Search for the cell housing the specified text and yield its [X, Y] center coordinate. 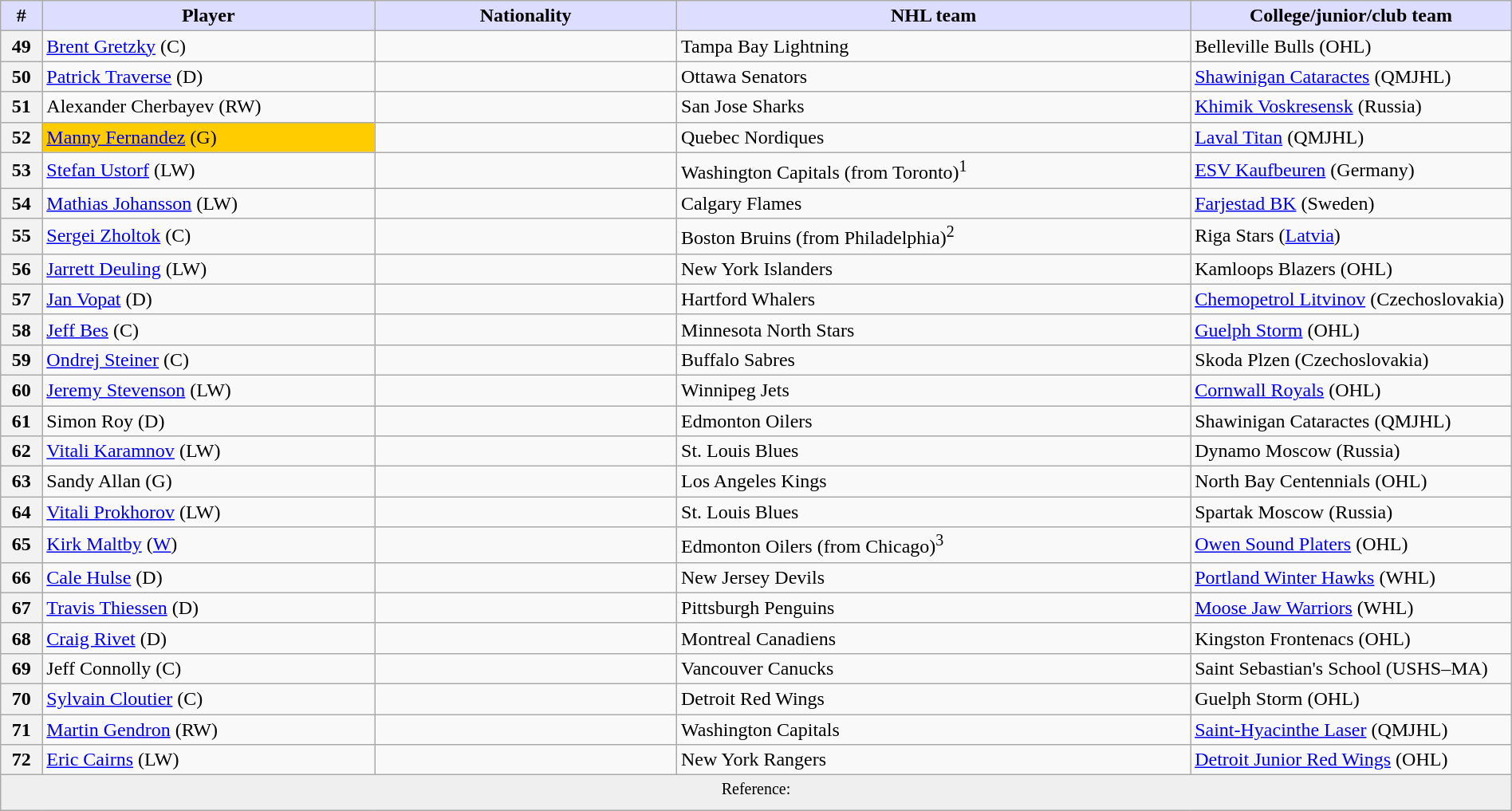
Jarrett Deuling (LW) [209, 269]
Tampa Bay Lightning [934, 46]
Farjestad BK (Sweden) [1351, 203]
57 [22, 299]
Ondrej Steiner (C) [209, 360]
52 [22, 137]
Washington Capitals [934, 730]
65 [22, 545]
# [22, 16]
Player [209, 16]
Khimik Voskresensk (Russia) [1351, 107]
Brent Gretzky (C) [209, 46]
Minnesota North Stars [934, 329]
Owen Sound Platers (OHL) [1351, 545]
Jan Vopat (D) [209, 299]
Moose Jaw Warriors (WHL) [1351, 608]
72 [22, 760]
Simon Roy (D) [209, 421]
Nationality [526, 16]
Jeremy Stevenson (LW) [209, 390]
62 [22, 451]
San Jose Sharks [934, 107]
Buffalo Sabres [934, 360]
63 [22, 482]
61 [22, 421]
Sandy Allan (G) [209, 482]
Eric Cairns (LW) [209, 760]
College/junior/club team [1351, 16]
Spartak Moscow (Russia) [1351, 512]
70 [22, 699]
Edmonton Oilers (from Chicago)3 [934, 545]
Cale Hulse (D) [209, 577]
Jeff Bes (C) [209, 329]
Travis Thiessen (D) [209, 608]
Vancouver Canucks [934, 669]
New York Islanders [934, 269]
Edmonton Oilers [934, 421]
67 [22, 608]
Dynamo Moscow (Russia) [1351, 451]
Washington Capitals (from Toronto)1 [934, 171]
Alexander Cherbayev (RW) [209, 107]
71 [22, 730]
ESV Kaufbeuren (Germany) [1351, 171]
69 [22, 669]
55 [22, 236]
Skoda Plzen (Czechoslovakia) [1351, 360]
Martin Gendron (RW) [209, 730]
Sylvain Cloutier (C) [209, 699]
Stefan Ustorf (LW) [209, 171]
Craig Rivet (D) [209, 638]
New Jersey Devils [934, 577]
Pittsburgh Penguins [934, 608]
Montreal Canadiens [934, 638]
Quebec Nordiques [934, 137]
Reference: [756, 793]
68 [22, 638]
Saint-Hyacinthe Laser (QMJHL) [1351, 730]
Vitali Prokhorov (LW) [209, 512]
Detroit Red Wings [934, 699]
Sergei Zholtok (C) [209, 236]
64 [22, 512]
Calgary Flames [934, 203]
60 [22, 390]
56 [22, 269]
North Bay Centennials (OHL) [1351, 482]
Boston Bruins (from Philadelphia)2 [934, 236]
Kingston Frontenacs (OHL) [1351, 638]
54 [22, 203]
Chemopetrol Litvinov (Czechoslovakia) [1351, 299]
66 [22, 577]
Portland Winter Hawks (WHL) [1351, 577]
50 [22, 77]
Saint Sebastian's School (USHS–MA) [1351, 669]
Hartford Whalers [934, 299]
Kirk Maltby (W) [209, 545]
Winnipeg Jets [934, 390]
New York Rangers [934, 760]
NHL team [934, 16]
Cornwall Royals (OHL) [1351, 390]
Los Angeles Kings [934, 482]
Manny Fernandez (G) [209, 137]
Kamloops Blazers (OHL) [1351, 269]
Vitali Karamnov (LW) [209, 451]
Belleville Bulls (OHL) [1351, 46]
49 [22, 46]
Ottawa Senators [934, 77]
Detroit Junior Red Wings (OHL) [1351, 760]
58 [22, 329]
Mathias Johansson (LW) [209, 203]
Patrick Traverse (D) [209, 77]
53 [22, 171]
59 [22, 360]
Laval Titan (QMJHL) [1351, 137]
Riga Stars (Latvia) [1351, 236]
51 [22, 107]
Jeff Connolly (C) [209, 669]
